Output the [x, y] coordinate of the center of the cell containing the given text.  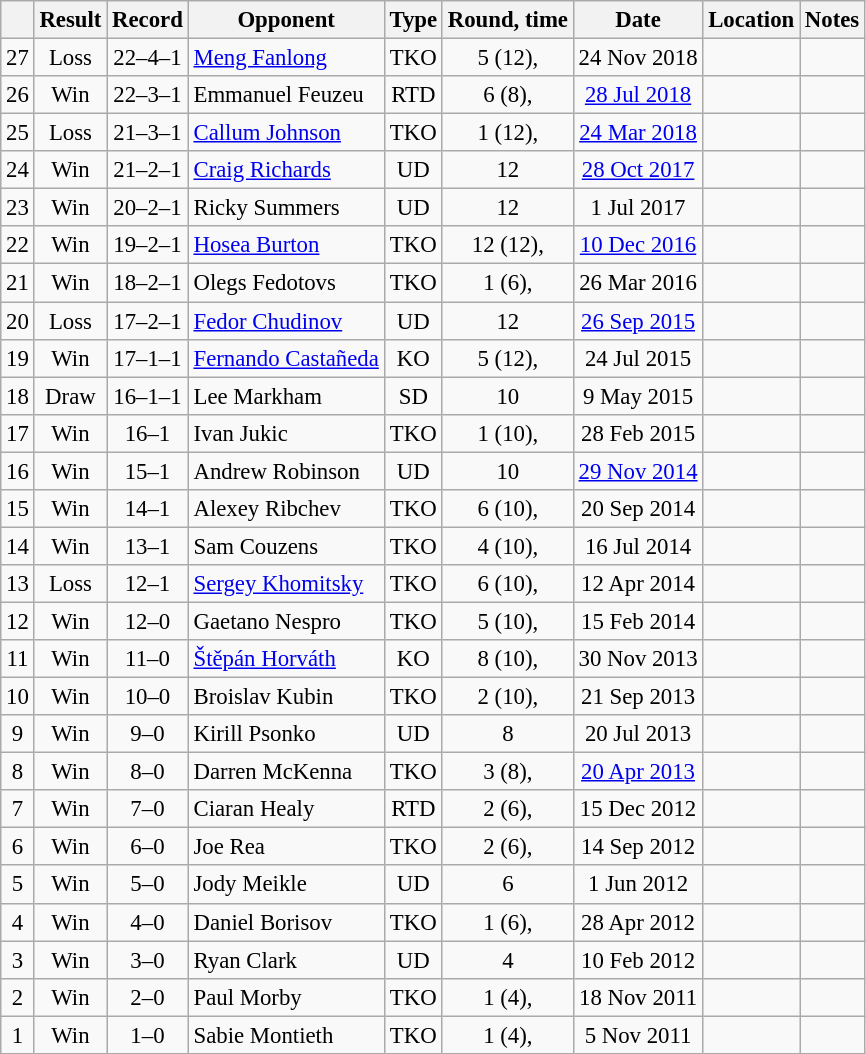
23 [18, 208]
24 Nov 2018 [638, 58]
3–0 [148, 960]
20 Sep 2014 [638, 509]
21–2–1 [148, 170]
16–1–1 [148, 396]
Fedor Chudinov [286, 321]
Joe Rea [286, 847]
22–4–1 [148, 58]
28 Feb 2015 [638, 433]
4 (10), [508, 546]
Kirill Psonko [286, 734]
1 (10), [508, 433]
18–2–1 [148, 283]
22 [18, 245]
22–3–1 [148, 95]
10 Dec 2016 [638, 245]
20–2–1 [148, 208]
12–1 [148, 584]
19 [18, 358]
10 Feb 2012 [638, 960]
18 Nov 2011 [638, 997]
12–0 [148, 621]
16–1 [148, 433]
6–0 [148, 847]
11 [18, 659]
17 [18, 433]
Location [752, 20]
15–1 [148, 471]
14 Sep 2012 [638, 847]
7–0 [148, 809]
8–0 [148, 772]
5–0 [148, 885]
Darren McKenna [286, 772]
10–0 [148, 697]
9–0 [148, 734]
3 [18, 960]
Notes [832, 20]
18 [18, 396]
4–0 [148, 922]
Gaetano Nespro [286, 621]
2 [18, 997]
Opponent [286, 20]
8 (10), [508, 659]
24 Jul 2015 [638, 358]
28 Apr 2012 [638, 922]
11–0 [148, 659]
28 Oct 2017 [638, 170]
19–2–1 [148, 245]
5 (10), [508, 621]
Andrew Robinson [286, 471]
20 Apr 2013 [638, 772]
Štěpán Horváth [286, 659]
Ricky Summers [286, 208]
14–1 [148, 509]
2–0 [148, 997]
9 May 2015 [638, 396]
Ivan Jukic [286, 433]
16 Jul 2014 [638, 546]
28 Jul 2018 [638, 95]
Sabie Montieth [286, 1035]
21 [18, 283]
17–1–1 [148, 358]
Fernando Castañeda [286, 358]
1 Jul 2017 [638, 208]
13 [18, 584]
1 [18, 1035]
5 [18, 885]
25 [18, 133]
Emmanuel Feuzeu [286, 95]
Draw [70, 396]
24 [18, 170]
9 [18, 734]
12 Apr 2014 [638, 584]
30 Nov 2013 [638, 659]
Result [70, 20]
Ciaran Healy [286, 809]
SD [413, 396]
Ryan Clark [286, 960]
26 Sep 2015 [638, 321]
15 Dec 2012 [638, 809]
Craig Richards [286, 170]
13–1 [148, 546]
Callum Johnson [286, 133]
21 Sep 2013 [638, 697]
Lee Markham [286, 396]
Meng Fanlong [286, 58]
20 [18, 321]
24 Mar 2018 [638, 133]
Type [413, 20]
Record [148, 20]
Alexey Ribchev [286, 509]
Date [638, 20]
2 (10), [508, 697]
Jody Meikle [286, 885]
Broislav Kubin [286, 697]
26 [18, 95]
6 (8), [508, 95]
3 (8), [508, 772]
15 Feb 2014 [638, 621]
1 (12), [508, 133]
29 Nov 2014 [638, 471]
1 Jun 2012 [638, 885]
20 Jul 2013 [638, 734]
Daniel Borisov [286, 922]
15 [18, 509]
Sergey Khomitsky [286, 584]
5 Nov 2011 [638, 1035]
16 [18, 471]
Round, time [508, 20]
21–3–1 [148, 133]
Hosea Burton [286, 245]
12 (12), [508, 245]
17–2–1 [148, 321]
7 [18, 809]
27 [18, 58]
14 [18, 546]
1–0 [148, 1035]
26 Mar 2016 [638, 283]
Olegs Fedotovs [286, 283]
Paul Morby [286, 997]
Sam Couzens [286, 546]
